Return the (x, y) coordinate for the center point of the cell that contains the specified text.  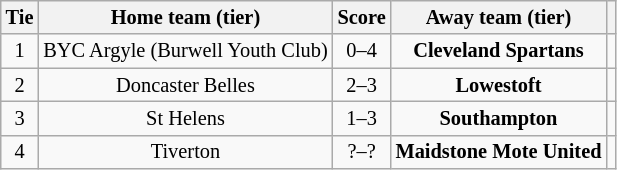
2 (20, 85)
St Helens (185, 118)
3 (20, 118)
Away team (tier) (499, 17)
4 (20, 152)
1 (20, 51)
Lowestoft (499, 85)
Cleveland Spartans (499, 51)
BYC Argyle (Burwell Youth Club) (185, 51)
?–? (362, 152)
0–4 (362, 51)
Doncaster Belles (185, 85)
2–3 (362, 85)
Maidstone Mote United (499, 152)
Tie (20, 17)
Southampton (499, 118)
Home team (tier) (185, 17)
Score (362, 17)
1–3 (362, 118)
Tiverton (185, 152)
